Extract the [X, Y] coordinate from the center of the cell holding the provided text.  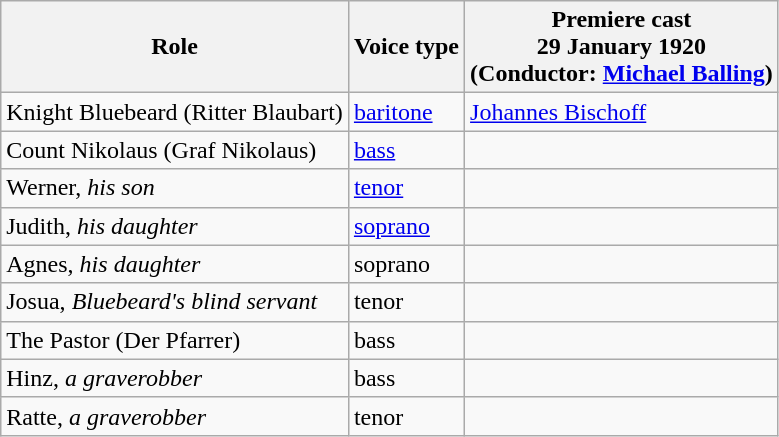
Count Nikolaus (Graf Nikolaus) [175, 150]
Judith, his daughter [175, 226]
baritone [406, 112]
Knight Bluebeard (Ritter Blaubart) [175, 112]
Johannes Bischoff [622, 112]
The Pastor (Der Pfarrer) [175, 340]
Ratte, a graverobber [175, 416]
Josua, Bluebeard's blind servant [175, 302]
Hinz, a graverobber [175, 378]
Role [175, 47]
Voice type [406, 47]
Agnes, his daughter [175, 264]
Werner, his son [175, 188]
Premiere cast29 January 1920(Conductor: Michael Balling) [622, 47]
